Determine the [x, y] coordinate at the center of the cell enclosing the given text.  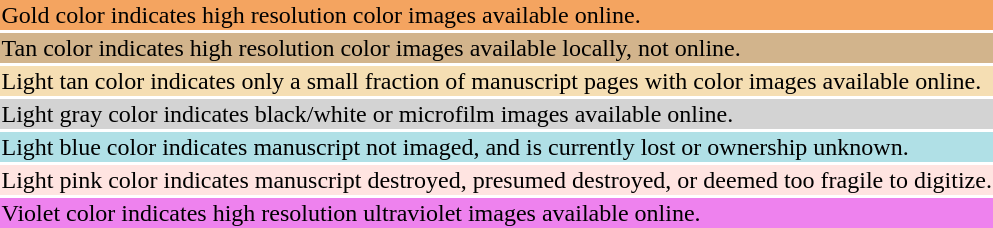
Tan color indicates high resolution color images available locally, not online. [496, 48]
Light gray color indicates black/white or microfilm images available online. [496, 114]
Light pink color indicates manuscript destroyed, presumed destroyed, or deemed too fragile to digitize. [496, 180]
Gold color indicates high resolution color images available online. [496, 15]
Light tan color indicates only a small fraction of manuscript pages with color images available online. [496, 81]
Violet color indicates high resolution ultraviolet images available online. [496, 213]
Light blue color indicates manuscript not imaged, and is currently lost or ownership unknown. [496, 147]
